Return the [x, y] coordinate for the center point of the cell that contains the specified text.  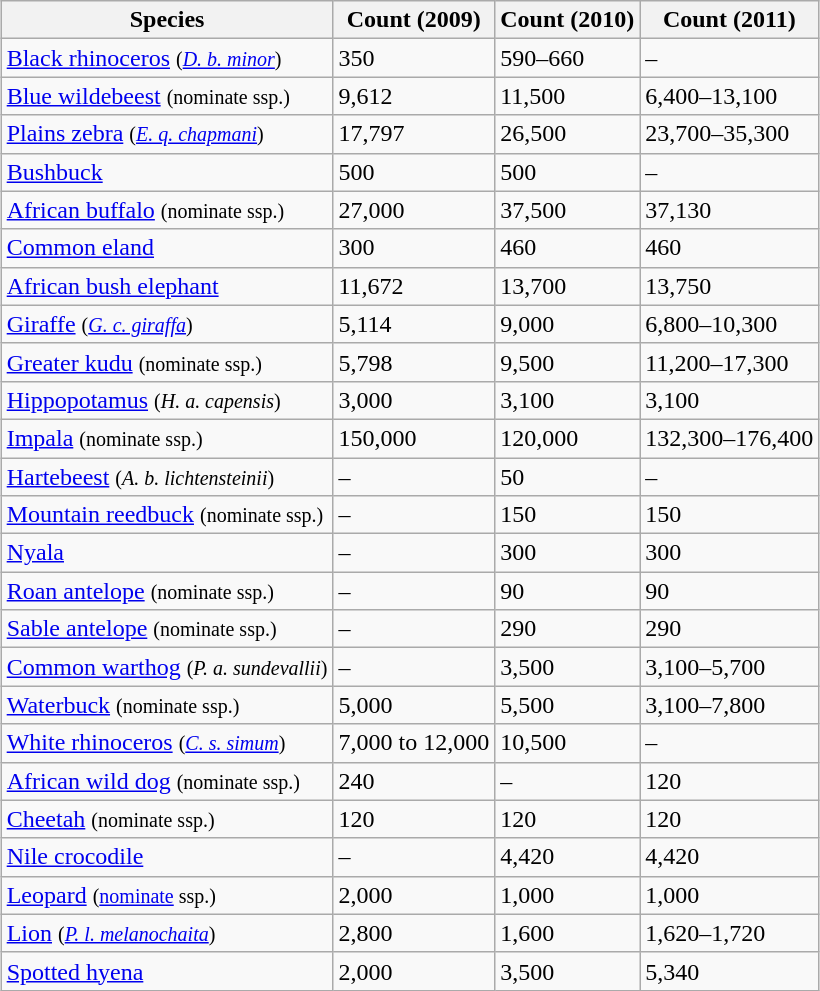
26,500 [568, 134]
African wild dog (nominate ssp.) [167, 781]
Hippopotamus (H. a. capensis) [167, 400]
9,500 [568, 362]
132,300–176,400 [730, 438]
Count (2011) [730, 20]
9,612 [414, 96]
Common eland [167, 248]
Impala (nominate ssp.) [167, 438]
Hartebeest (A. b. lichtensteinii) [167, 477]
5,500 [568, 705]
5,114 [414, 324]
Species [167, 20]
120,000 [568, 438]
13,700 [568, 286]
Count (2010) [568, 20]
Bushbuck [167, 172]
1,600 [568, 933]
50 [568, 477]
Nile crocodile [167, 857]
Giraffe (G. c. giraffa) [167, 324]
27,000 [414, 210]
African bush elephant [167, 286]
150,000 [414, 438]
37,130 [730, 210]
Waterbuck (nominate ssp.) [167, 705]
17,797 [414, 134]
Nyala [167, 553]
Spotted hyena [167, 971]
Sable antelope (nominate ssp.) [167, 629]
9,000 [568, 324]
White rhinoceros (C. s. simum) [167, 743]
3,000 [414, 400]
Roan antelope (nominate ssp.) [167, 591]
Black rhinoceros (D. b. minor) [167, 58]
Greater kudu (nominate ssp.) [167, 362]
Cheetah (nominate ssp.) [167, 819]
11,500 [568, 96]
2,800 [414, 933]
Blue wildebeest (nominate ssp.) [167, 96]
3,100–5,700 [730, 667]
6,800–10,300 [730, 324]
Count (2009) [414, 20]
Mountain reedbuck (nominate ssp.) [167, 515]
Lion (P. l. melanochaita) [167, 933]
7,000 to 12,000 [414, 743]
Common warthog (P. a. sundevallii) [167, 667]
Plains zebra (E. q. chapmani) [167, 134]
37,500 [568, 210]
23,700–35,300 [730, 134]
11,672 [414, 286]
5,000 [414, 705]
590–660 [568, 58]
3,100–7,800 [730, 705]
350 [414, 58]
1,620–1,720 [730, 933]
5,340 [730, 971]
11,200–17,300 [730, 362]
5,798 [414, 362]
6,400–13,100 [730, 96]
African buffalo (nominate ssp.) [167, 210]
Leopard (nominate ssp.) [167, 895]
13,750 [730, 286]
10,500 [568, 743]
240 [414, 781]
